Determine the [X, Y] coordinate at the center of the cell enclosing the given text.  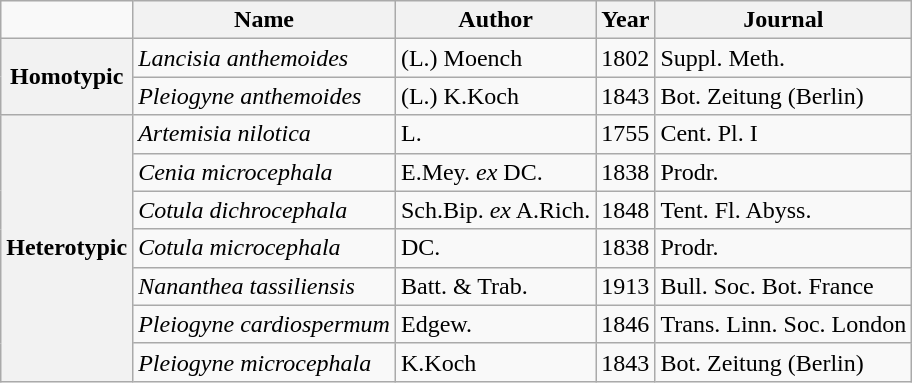
Journal [784, 20]
Year [626, 20]
Trans. Linn. Soc. London [784, 324]
Bull. Soc. Bot. France [784, 286]
Artemisia nilotica [264, 134]
1802 [626, 58]
Sch.Bip. ex A.Rich. [495, 210]
1846 [626, 324]
E.Mey. ex DC. [495, 172]
Heterotypic [67, 248]
Homotypic [67, 77]
Pleiogyne cardiospermum [264, 324]
Tent. Fl. Abyss. [784, 210]
1913 [626, 286]
(L.) Moench [495, 58]
Cotula dichrocephala [264, 210]
Suppl. Meth. [784, 58]
Nananthea tassiliensis [264, 286]
Pleiogyne anthemoides [264, 96]
Pleiogyne microcephala [264, 362]
Author [495, 20]
Name [264, 20]
L. [495, 134]
Cotula microcephala [264, 248]
(L.) K.Koch [495, 96]
K.Koch [495, 362]
Lancisia anthemoides [264, 58]
1755 [626, 134]
DC. [495, 248]
Cenia microcephala [264, 172]
Edgew. [495, 324]
Batt. & Trab. [495, 286]
1848 [626, 210]
Cent. Pl. I [784, 134]
